For the text-containing cell, return its midpoint in (x, y) coordinate format. 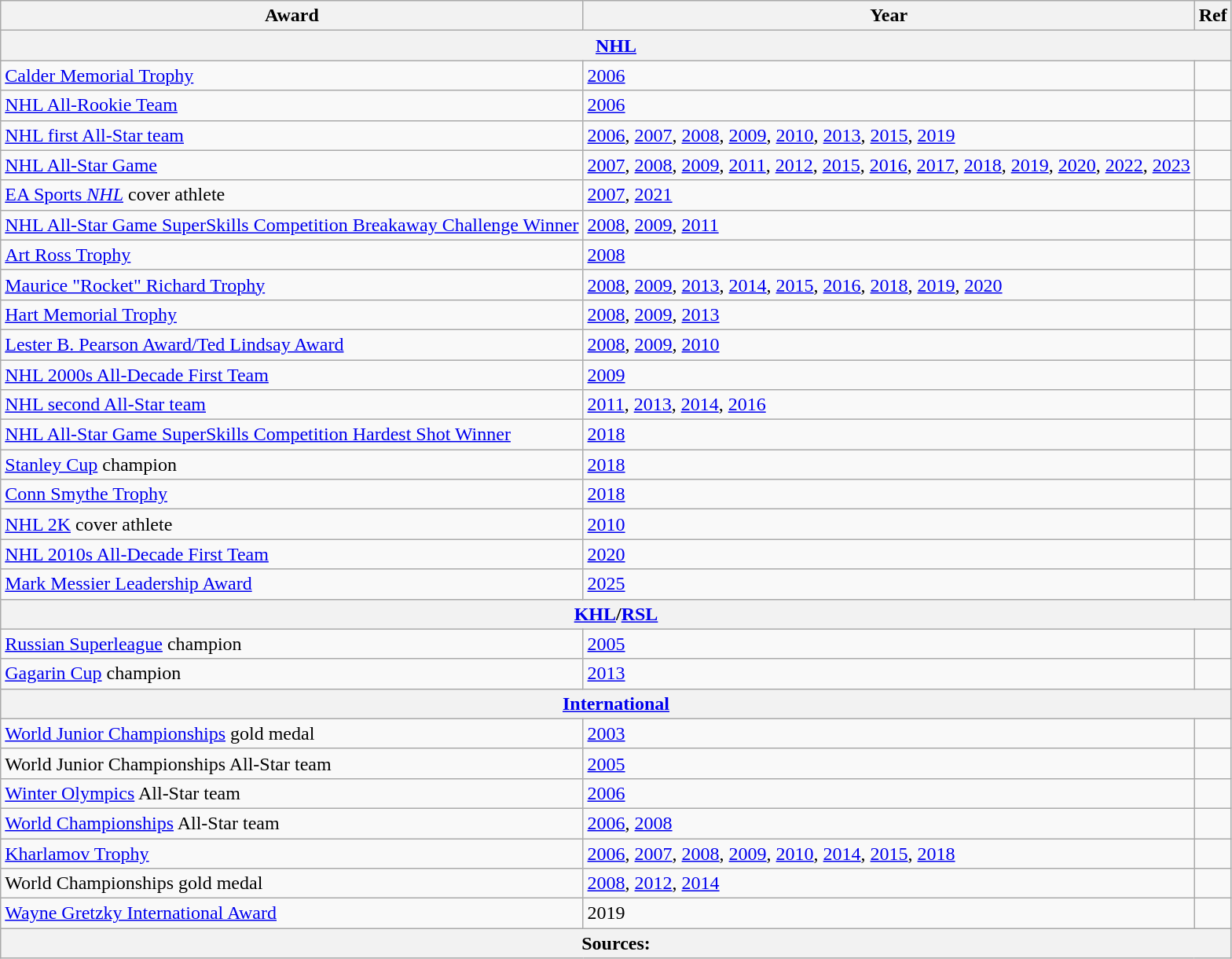
Sources: (616, 943)
2020 (889, 554)
Award (292, 16)
Stanley Cup champion (292, 465)
2008, 2009, 2010 (889, 344)
Year (889, 16)
2011, 2013, 2014, 2016 (889, 405)
Lester B. Pearson Award/Ted Lindsay Award (292, 344)
EA Sports NHL cover athlete (292, 195)
2008, 2009, 2011 (889, 225)
NHL (616, 46)
2008, 2009, 2013 (889, 314)
2006, 2008 (889, 823)
Wayne Gretzky International Award (292, 913)
NHL 2K cover athlete (292, 524)
Hart Memorial Trophy (292, 314)
KHL/RSL (616, 614)
2008, 2009, 2013, 2014, 2015, 2016, 2018, 2019, 2020 (889, 285)
NHL All-Star Game SuperSkills Competition Breakaway Challenge Winner (292, 225)
Art Ross Trophy (292, 255)
NHL second All-Star team (292, 405)
2019 (889, 913)
International (616, 704)
2006, 2007, 2008, 2009, 2010, 2013, 2015, 2019 (889, 135)
Maurice "Rocket" Richard Trophy (292, 285)
2009 (889, 375)
NHL All-Rookie Team (292, 105)
2013 (889, 674)
World Championships All-Star team (292, 823)
NHL 2000s All-Decade First Team (292, 375)
World Junior Championships gold medal (292, 733)
Calder Memorial Trophy (292, 75)
2008 (889, 255)
Winter Olympics All-Star team (292, 793)
2010 (889, 524)
Gagarin Cup champion (292, 674)
World Championships gold medal (292, 884)
2008, 2012, 2014 (889, 884)
NHL first All-Star team (292, 135)
NHL All-Star Game SuperSkills Competition Hardest Shot Winner (292, 435)
World Junior Championships All-Star team (292, 763)
Kharlamov Trophy (292, 853)
Russian Superleague champion (292, 644)
Mark Messier Leadership Award (292, 584)
Ref (1213, 16)
2007, 2008, 2009, 2011, 2012, 2015, 2016, 2017, 2018, 2019, 2020, 2022, 2023 (889, 165)
2025 (889, 584)
2007, 2021 (889, 195)
2006, 2007, 2008, 2009, 2010, 2014, 2015, 2018 (889, 853)
2003 (889, 733)
NHL 2010s All-Decade First Team (292, 554)
NHL All-Star Game (292, 165)
Conn Smythe Trophy (292, 494)
